Detect which cell encompasses the target text, then output its (x, y) center coordinate. 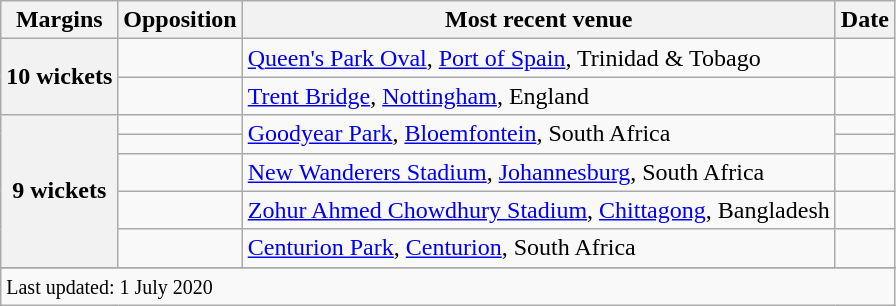
Centurion Park, Centurion, South Africa (538, 248)
Zohur Ahmed Chowdhury Stadium, Chittagong, Bangladesh (538, 210)
New Wanderers Stadium, Johannesburg, South Africa (538, 172)
Queen's Park Oval, Port of Spain, Trinidad & Tobago (538, 58)
10 wickets (60, 77)
9 wickets (60, 191)
Most recent venue (538, 20)
Goodyear Park, Bloemfontein, South Africa (538, 134)
Trent Bridge, Nottingham, England (538, 96)
Margins (60, 20)
Last updated: 1 July 2020 (448, 286)
Opposition (180, 20)
Date (864, 20)
